Search for the cell housing the specified text and yield its (x, y) center coordinate. 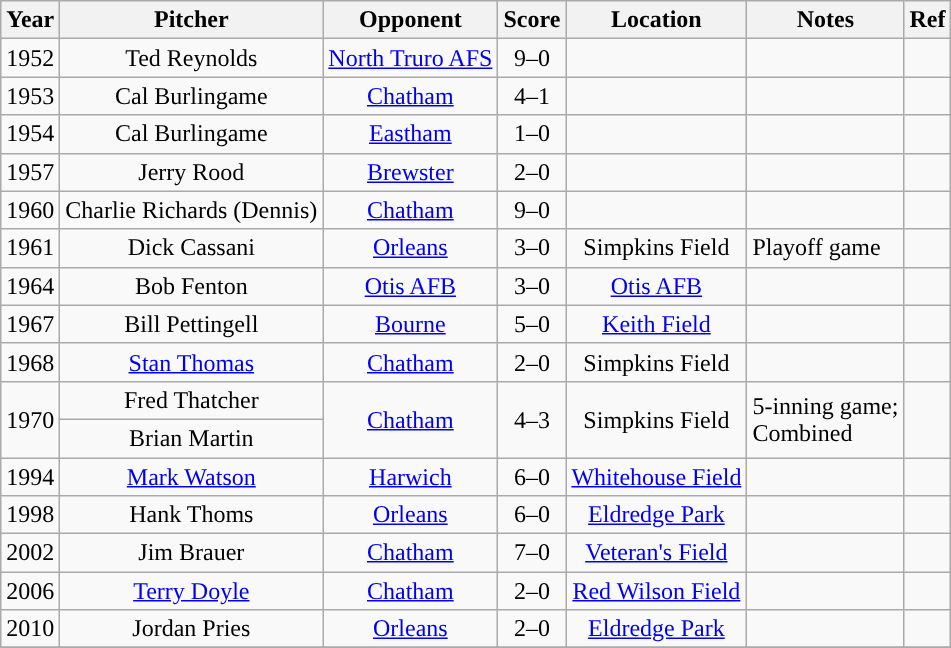
Mark Watson (192, 477)
Stan Thomas (192, 362)
1967 (30, 324)
1968 (30, 362)
2002 (30, 553)
Notes (826, 20)
Bourne (410, 324)
Red Wilson Field (656, 591)
Ref (928, 20)
North Truro AFS (410, 58)
Bob Fenton (192, 286)
Fred Thatcher (192, 400)
Pitcher (192, 20)
Eastham (410, 134)
1953 (30, 96)
Terry Doyle (192, 591)
1–0 (532, 134)
Playoff game (826, 248)
Keith Field (656, 324)
Year (30, 20)
Bill Pettingell (192, 324)
7–0 (532, 553)
2006 (30, 591)
5–0 (532, 324)
1957 (30, 172)
1970 (30, 419)
4–3 (532, 419)
4–1 (532, 96)
Hank Thoms (192, 515)
Jim Brauer (192, 553)
2010 (30, 629)
1994 (30, 477)
Harwich (410, 477)
5-inning game; Combined (826, 419)
1998 (30, 515)
1964 (30, 286)
Whitehouse Field (656, 477)
Opponent (410, 20)
Ted Reynolds (192, 58)
Charlie Richards (Dennis) (192, 210)
1961 (30, 248)
Jerry Rood (192, 172)
Dick Cassani (192, 248)
1954 (30, 134)
Location (656, 20)
Jordan Pries (192, 629)
Brian Martin (192, 438)
1952 (30, 58)
Brewster (410, 172)
Score (532, 20)
Veteran's Field (656, 553)
1960 (30, 210)
